Return [X, Y] of the center of cell containing provided text 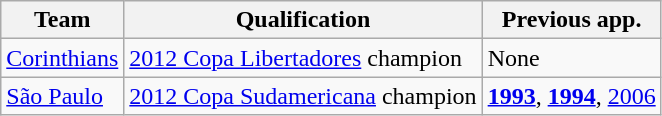
São Paulo [62, 96]
Previous app. [572, 20]
2012 Copa Libertadores champion [303, 58]
Corinthians [62, 58]
1993, 1994, 2006 [572, 96]
Qualification [303, 20]
Team [62, 20]
2012 Copa Sudamericana champion [303, 96]
None [572, 58]
